Provide the [x, y] coordinate of the cell's center where the given text is located.  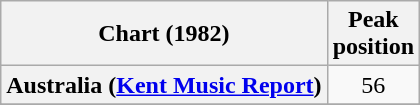
56 [373, 85]
Australia (Kent Music Report) [164, 85]
Peakposition [373, 34]
Chart (1982) [164, 34]
